Search for the cell housing the specified text and yield its [X, Y] center coordinate. 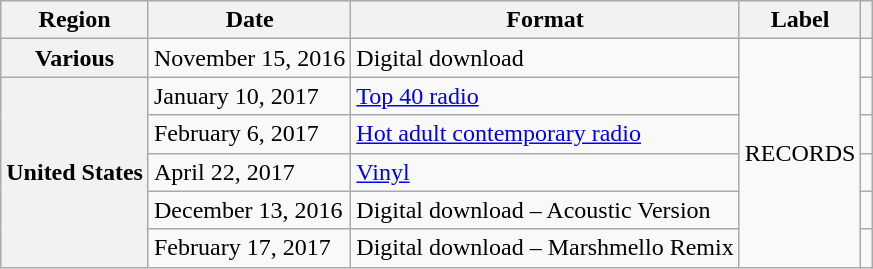
Various [75, 58]
Vinyl [545, 172]
Hot adult contemporary radio [545, 134]
December 13, 2016 [249, 210]
Label [800, 20]
April 22, 2017 [249, 172]
Digital download – Marshmello Remix [545, 248]
Digital download [545, 58]
Top 40 radio [545, 96]
Date [249, 20]
RECORDS [800, 153]
Region [75, 20]
January 10, 2017 [249, 96]
November 15, 2016 [249, 58]
Format [545, 20]
February 17, 2017 [249, 248]
United States [75, 172]
February 6, 2017 [249, 134]
Digital download – Acoustic Version [545, 210]
